Determine the [x, y] coordinate at the center of the cell enclosing the given text.  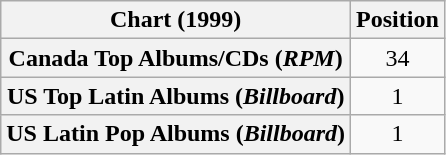
Chart (1999) [176, 20]
US Top Latin Albums (Billboard) [176, 96]
US Latin Pop Albums (Billboard) [176, 134]
Position [398, 20]
Canada Top Albums/CDs (RPM) [176, 58]
34 [398, 58]
